Extract the [X, Y] coordinate from the center of the cell holding the provided text.  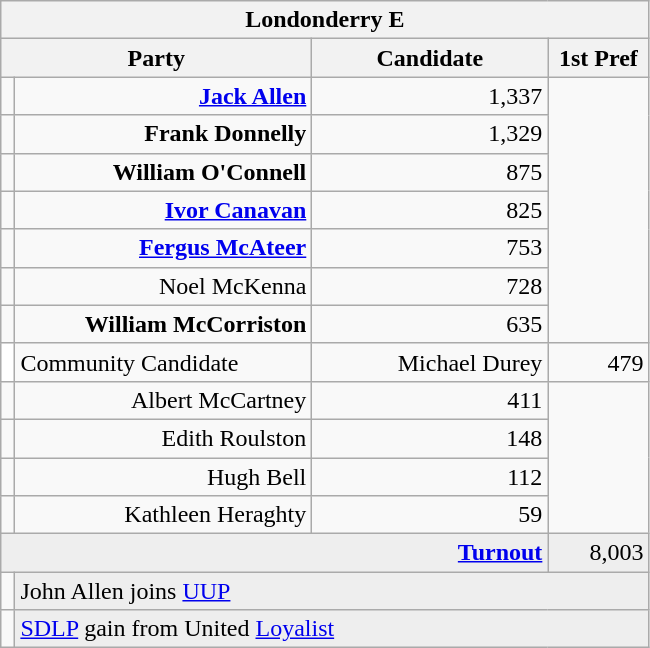
Turnout [274, 553]
825 [430, 210]
Community Candidate [164, 362]
728 [430, 286]
112 [430, 477]
635 [430, 324]
William O'Connell [164, 172]
875 [430, 172]
1,337 [430, 96]
Edith Roulston [164, 438]
John Allen joins UUP [332, 591]
Party [156, 58]
479 [598, 362]
148 [430, 438]
Candidate [430, 58]
Albert McCartney [164, 400]
William McCorriston [164, 324]
59 [430, 515]
Londonderry E [325, 20]
Fergus McAteer [164, 248]
1,329 [430, 134]
Michael Durey [430, 362]
SDLP gain from United Loyalist [332, 629]
Kathleen Heraghty [164, 515]
Ivor Canavan [164, 210]
Frank Donnelly [164, 134]
1st Pref [598, 58]
Noel McKenna [164, 286]
753 [430, 248]
411 [430, 400]
Jack Allen [164, 96]
8,003 [598, 553]
Hugh Bell [164, 477]
